Pinpoint the cell where the given text exists, returning its (X, Y) midpoint coordinate. 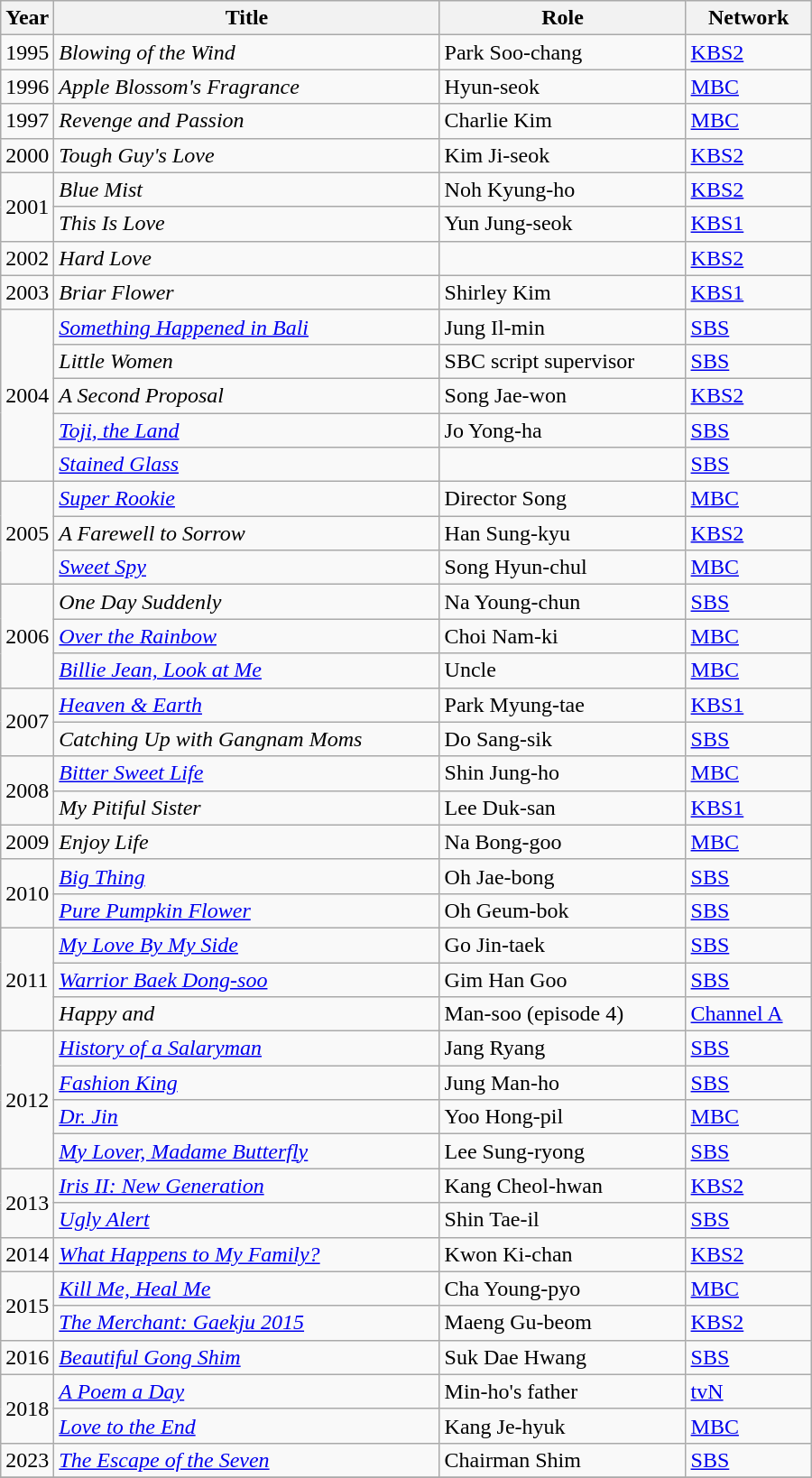
What Happens to My Family? (247, 1254)
2002 (27, 258)
My Lover, Madame Butterfly (247, 1151)
Jang Ryang (563, 1048)
Gim Han Goo (563, 979)
Year (27, 18)
2001 (27, 207)
Little Women (247, 361)
2009 (27, 842)
Revenge and Passion (247, 121)
History of a Salaryman (247, 1048)
2023 (27, 1460)
2013 (27, 1203)
Dr. Jin (247, 1117)
A Poem a Day (247, 1391)
Shirley Kim (563, 292)
2003 (27, 292)
Blowing of the Wind (247, 52)
Billie Jean, Look at Me (247, 670)
2004 (27, 395)
2015 (27, 1306)
Ugly Alert (247, 1220)
Briar Flower (247, 292)
1996 (27, 87)
Channel A (749, 1014)
2005 (27, 533)
Song Jae-won (563, 395)
Iris II: New Generation (247, 1186)
Beautiful Gong Shim (247, 1357)
Hyun-seok (563, 87)
Role (563, 18)
2007 (27, 722)
Yoo Hong-pil (563, 1117)
2006 (27, 636)
Title (247, 18)
1995 (27, 52)
This Is Love (247, 224)
The Merchant: Gaekju 2015 (247, 1323)
Yun Jung-seok (563, 224)
A Farewell to Sorrow (247, 533)
Jo Yong-ha (563, 430)
Kwon Ki-chan (563, 1254)
2012 (27, 1100)
Heaven & Earth (247, 705)
Fashion King (247, 1083)
2008 (27, 790)
A Second Proposal (247, 395)
Pure Pumpkin Flower (247, 910)
2011 (27, 979)
tvN (749, 1391)
Go Jin-taek (563, 945)
Chairman Shim (563, 1460)
Bitter Sweet Life (247, 773)
Lee Sung-ryong (563, 1151)
The Escape of the Seven (247, 1460)
2014 (27, 1254)
Something Happened in Bali (247, 327)
Kang Cheol-hwan (563, 1186)
Network (749, 18)
Super Rookie (247, 499)
My Pitiful Sister (247, 808)
Apple Blossom's Fragrance (247, 87)
Toji, the Land (247, 430)
Na Young-chun (563, 602)
Jung Man-ho (563, 1083)
Kang Je-hyuk (563, 1426)
Uncle (563, 670)
Tough Guy's Love (247, 155)
Min-ho's father (563, 1391)
2000 (27, 155)
Charlie Kim (563, 121)
Enjoy Life (247, 842)
Shin Jung-ho (563, 773)
Oh Jae-bong (563, 876)
Director Song (563, 499)
My Love By My Side (247, 945)
Stained Glass (247, 465)
Shin Tae-il (563, 1220)
Catching Up with Gangnam Moms (247, 739)
Love to the End (247, 1426)
Blue Mist (247, 189)
Suk Dae Hwang (563, 1357)
Do Sang-sik (563, 739)
Over the Rainbow (247, 636)
Big Thing (247, 876)
Cha Young-pyo (563, 1289)
Happy and (247, 1014)
Kill Me, Heal Me (247, 1289)
Sweet Spy (247, 568)
Maeng Gu-beom (563, 1323)
Kim Ji-seok (563, 155)
Han Sung-kyu (563, 533)
1997 (27, 121)
Lee Duk-san (563, 808)
2010 (27, 893)
2016 (27, 1357)
Na Bong-goo (563, 842)
Park Soo-chang (563, 52)
Song Hyun-chul (563, 568)
Hard Love (247, 258)
Choi Nam-ki (563, 636)
Oh Geum-bok (563, 910)
Warrior Baek Dong-soo (247, 979)
Noh Kyung-ho (563, 189)
2018 (27, 1409)
One Day Suddenly (247, 602)
Jung Il-min (563, 327)
SBC script supervisor (563, 361)
Park Myung-tae (563, 705)
Man-soo (episode 4) (563, 1014)
